For the text-containing cell, return its midpoint in [x, y] coordinate format. 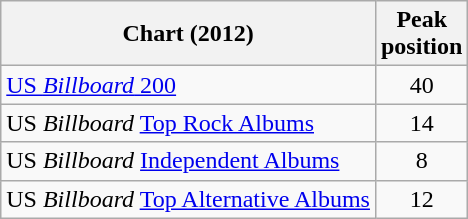
8 [421, 161]
US Billboard Independent Albums [188, 161]
US Billboard Top Rock Albums [188, 123]
US Billboard Top Alternative Albums [188, 199]
14 [421, 123]
40 [421, 85]
US Billboard 200 [188, 85]
Chart (2012) [188, 34]
Peakposition [421, 34]
12 [421, 199]
